Return the [x, y] coordinate for the center point of the cell that contains the specified text.  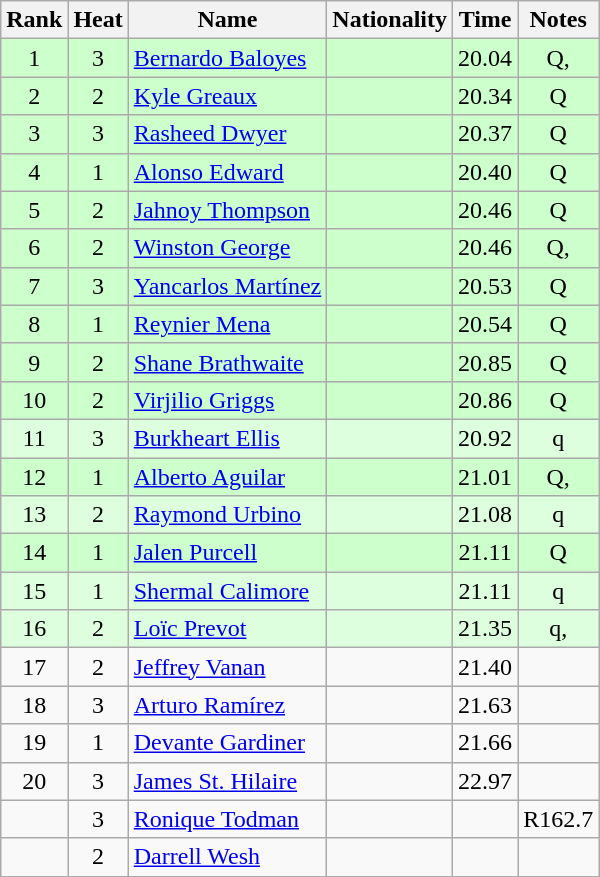
8 [34, 324]
Heat [98, 20]
James St. Hilaire [228, 781]
20 [34, 781]
20.86 [486, 400]
12 [34, 477]
20.92 [486, 438]
20.40 [486, 172]
R162.7 [558, 819]
21.01 [486, 477]
10 [34, 400]
5 [34, 210]
Alberto Aguilar [228, 477]
20.37 [486, 134]
Darrell Wesh [228, 857]
20.34 [486, 96]
20.54 [486, 324]
Jahnoy Thompson [228, 210]
19 [34, 743]
11 [34, 438]
Yancarlos Martínez [228, 286]
14 [34, 553]
22.97 [486, 781]
21.66 [486, 743]
Nationality [390, 20]
18 [34, 705]
21.40 [486, 667]
9 [34, 362]
Kyle Greaux [228, 96]
Shermal Calimore [228, 591]
Name [228, 20]
21.08 [486, 515]
16 [34, 629]
7 [34, 286]
Winston George [228, 248]
20.53 [486, 286]
13 [34, 515]
q, [558, 629]
Ronique Todman [228, 819]
Time [486, 20]
Reynier Mena [228, 324]
Arturo Ramírez [228, 705]
20.04 [486, 58]
4 [34, 172]
21.35 [486, 629]
Rasheed Dwyer [228, 134]
15 [34, 591]
Virjilio Griggs [228, 400]
Raymond Urbino [228, 515]
Shane Brathwaite [228, 362]
20.85 [486, 362]
Jeffrey Vanan [228, 667]
Bernardo Baloyes [228, 58]
Alonso Edward [228, 172]
Rank [34, 20]
Notes [558, 20]
6 [34, 248]
Jalen Purcell [228, 553]
Loïc Prevot [228, 629]
17 [34, 667]
21.63 [486, 705]
Burkheart Ellis [228, 438]
Devante Gardiner [228, 743]
